Search for the cell housing the specified text and yield its (x, y) center coordinate. 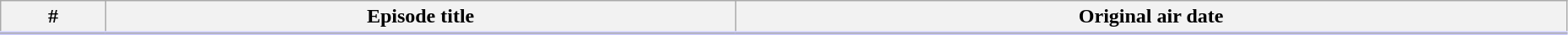
Original air date (1150, 17)
Episode title (420, 17)
# (53, 17)
